Capture the cell that displays the provided text and extract its (X, Y) central coordinate. 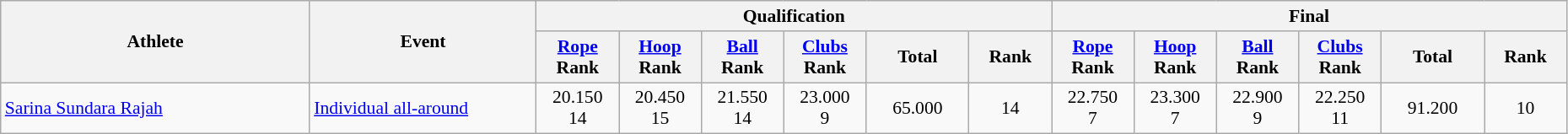
21.55014 (742, 108)
20.45015 (660, 108)
22.25011 (1340, 108)
Qualification (795, 16)
23.0009 (825, 108)
Individual all-around (423, 108)
22.9009 (1258, 108)
Event (423, 42)
Athlete (155, 42)
22.7507 (1093, 108)
20.15014 (578, 108)
14 (1010, 108)
Sarina Sundara Rajah (155, 108)
Final (1309, 16)
23.3007 (1175, 108)
10 (1526, 108)
65.000 (918, 108)
91.200 (1432, 108)
